Detect which cell encompasses the target text, then output its [x, y] center coordinate. 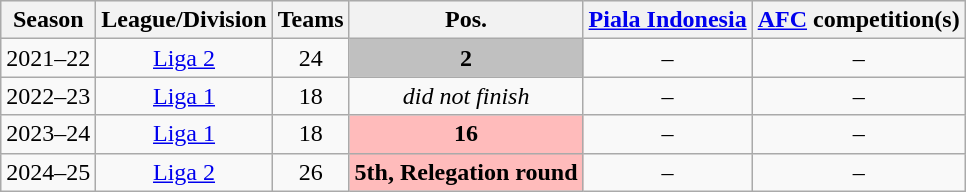
Piala Indonesia [668, 20]
2022–23 [48, 96]
5th, Relegation round [466, 172]
Pos. [466, 20]
2023–24 [48, 134]
Season [48, 20]
League/Division [184, 20]
did not finish [466, 96]
16 [466, 134]
Teams [310, 20]
2021–22 [48, 58]
26 [310, 172]
2024–25 [48, 172]
AFC competition(s) [858, 20]
24 [310, 58]
2 [466, 58]
